Return the [x, y] coordinate for the center point of the cell that contains the specified text.  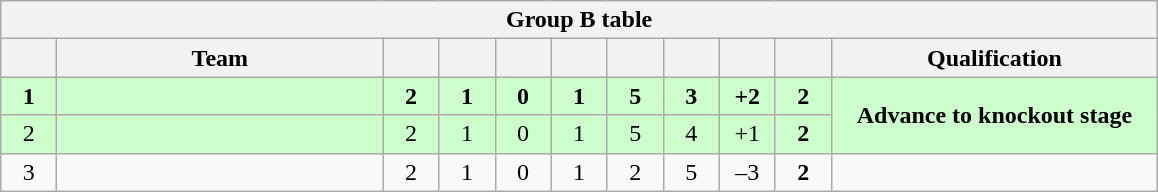
+1 [747, 134]
Group B table [580, 20]
Advance to knockout stage [994, 115]
–3 [747, 172]
Team [220, 58]
4 [691, 134]
+2 [747, 96]
Qualification [994, 58]
